Provide the (x, y) coordinate of the cell's center where the given text is located.  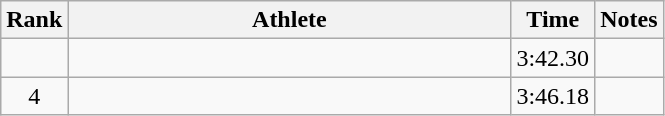
Notes (629, 20)
Rank (34, 20)
Time (553, 20)
3:46.18 (553, 96)
4 (34, 96)
Athlete (290, 20)
3:42.30 (553, 58)
